From the cell containing the given text, extract its center point as (X, Y) coordinate. 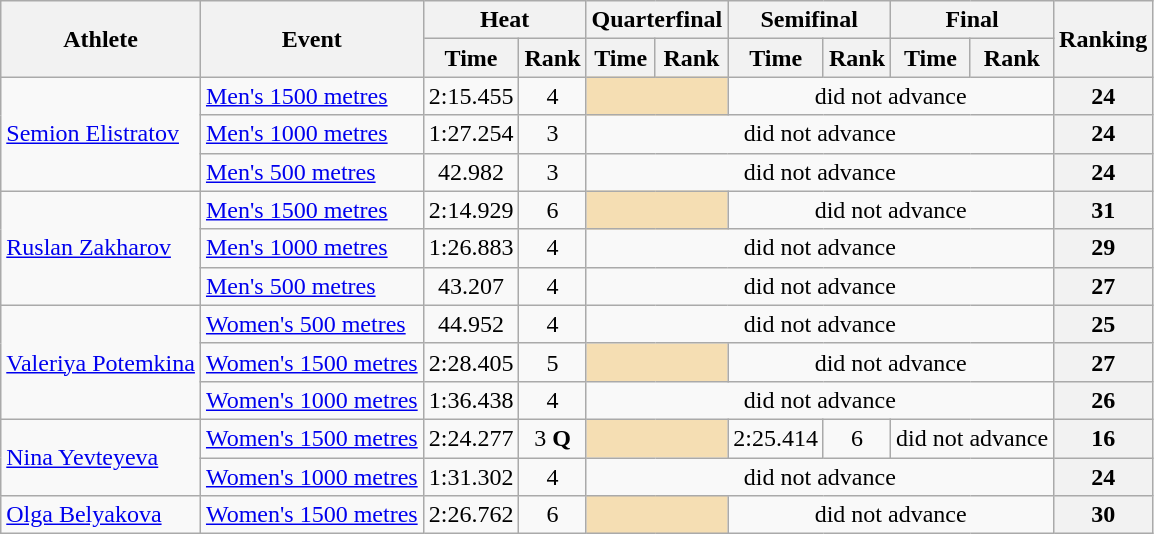
43.207 (471, 286)
Heat (504, 20)
2:15.455 (471, 96)
1:26.883 (471, 248)
Athlete (101, 39)
Ruslan Zakharov (101, 248)
Final (972, 20)
Quarterfinal (657, 20)
1:31.302 (471, 477)
Women's 500 metres (312, 324)
16 (1104, 438)
2:14.929 (471, 210)
2:24.277 (471, 438)
26 (1104, 400)
1:36.438 (471, 400)
25 (1104, 324)
1:27.254 (471, 134)
2:28.405 (471, 362)
29 (1104, 248)
Event (312, 39)
Semifinal (810, 20)
30 (1104, 515)
5 (552, 362)
Olga Belyakova (101, 515)
42.982 (471, 172)
31 (1104, 210)
Valeriya Potemkina (101, 362)
2:25.414 (776, 438)
2:26.762 (471, 515)
Semion Elistratov (101, 134)
Ranking (1104, 39)
44.952 (471, 324)
Nina Yevteyeva (101, 457)
3 Q (552, 438)
